From the cell containing the given text, extract its center point as (x, y) coordinate. 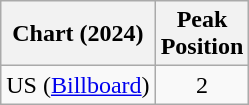
PeakPosition (202, 34)
Chart (2024) (78, 34)
2 (202, 85)
US (Billboard) (78, 85)
